Identify which cell holds the provided text, then report its [x, y] central coordinate. 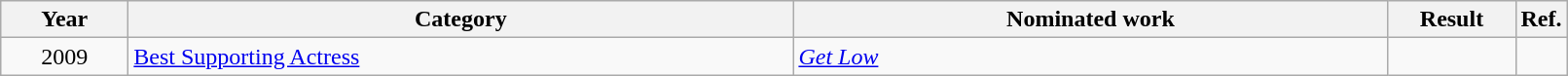
Year [64, 19]
2009 [64, 57]
Result [1452, 19]
Best Supporting Actress [461, 57]
Get Low [1090, 57]
Category [461, 19]
Nominated work [1090, 19]
Ref. [1542, 19]
